Detect which cell encompasses the target text, then output its (X, Y) center coordinate. 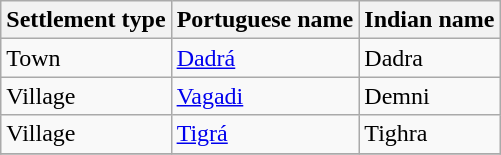
Tighra (430, 134)
Town (86, 58)
Dadrá (265, 58)
Demni (430, 96)
Vagadi (265, 96)
Settlement type (86, 20)
Indian name (430, 20)
Portuguese name (265, 20)
Tigrá (265, 134)
Dadra (430, 58)
